From the cell containing the given text, extract its center point as (X, Y) coordinate. 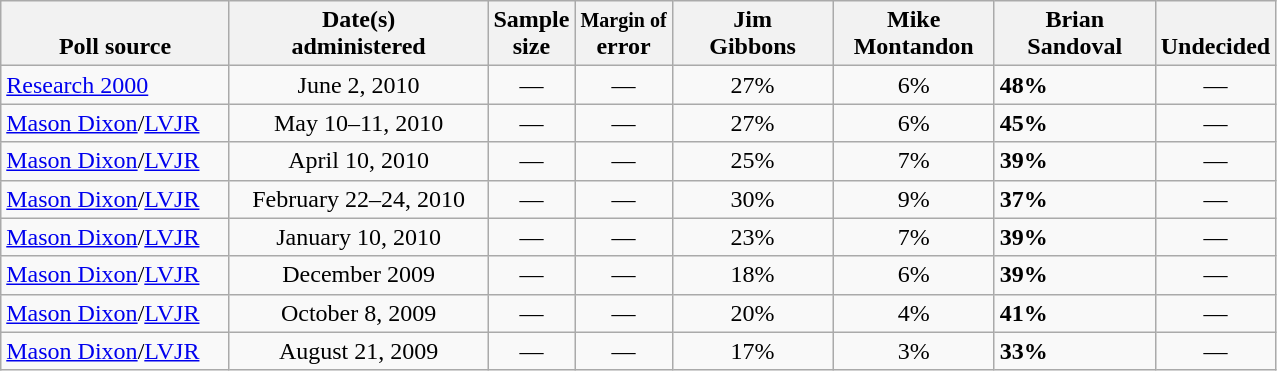
October 8, 2009 (358, 313)
4% (914, 313)
33% (1074, 351)
February 22–24, 2010 (358, 199)
17% (752, 351)
BrianSandoval (1074, 34)
January 10, 2010 (358, 237)
25% (752, 161)
30% (752, 199)
June 2, 2010 (358, 85)
Margin oferror (624, 34)
20% (752, 313)
Samplesize (532, 34)
December 2009 (358, 275)
MikeMontandon (914, 34)
Research 2000 (116, 85)
37% (1074, 199)
JimGibbons (752, 34)
Date(s)administered (358, 34)
41% (1074, 313)
23% (752, 237)
Poll source (116, 34)
August 21, 2009 (358, 351)
April 10, 2010 (358, 161)
48% (1074, 85)
3% (914, 351)
9% (914, 199)
Undecided (1215, 34)
May 10–11, 2010 (358, 123)
18% (752, 275)
45% (1074, 123)
